Search for the cell housing the specified text and yield its [X, Y] center coordinate. 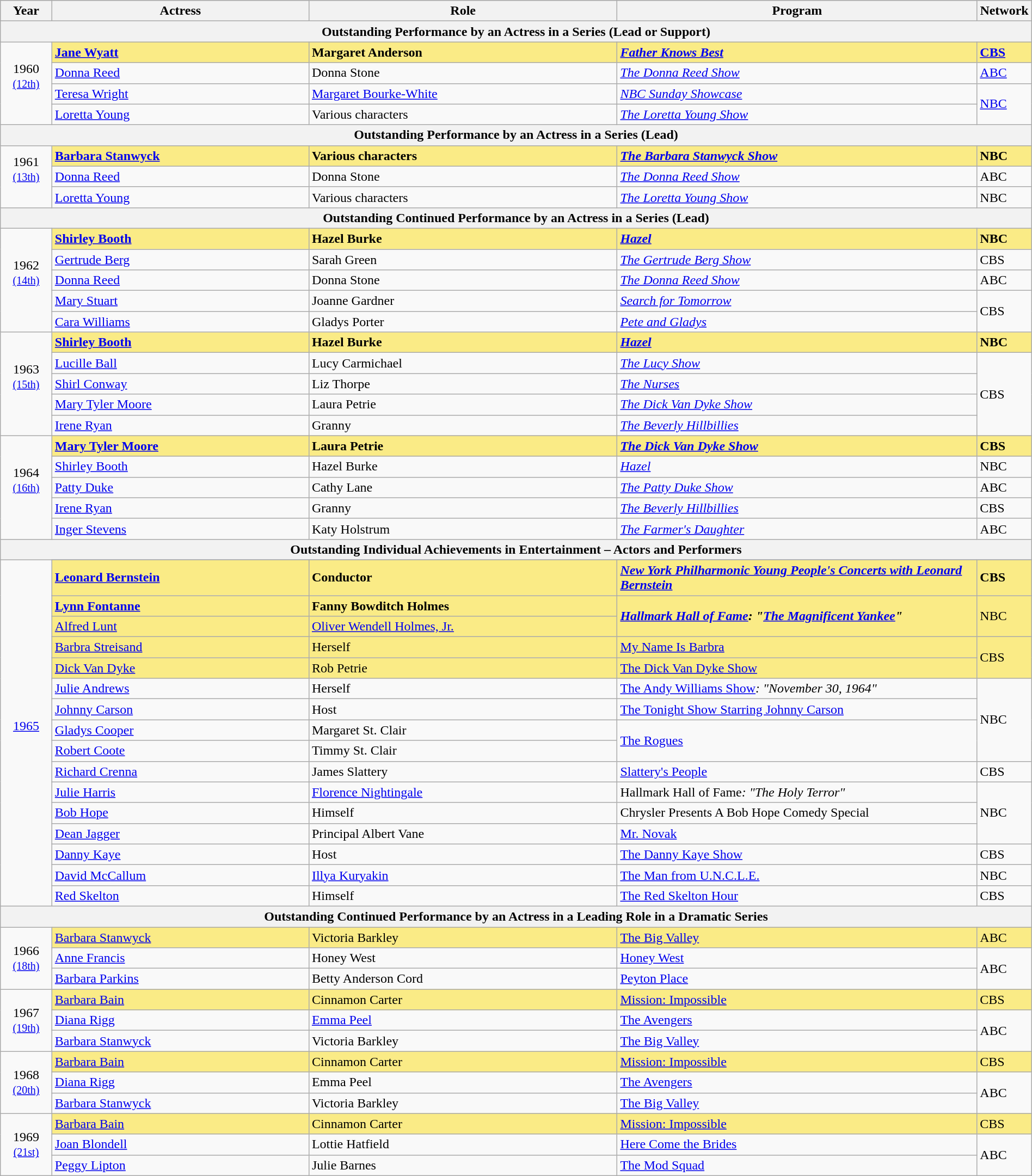
Johnny Carson [180, 709]
Network [1004, 11]
James Slattery [463, 771]
Margaret Bourke-White [463, 94]
Margaret Anderson [463, 52]
The Tonight Show Starring Johnny Carson [797, 709]
The Man from U.N.C.L.E. [797, 875]
Outstanding Performance by an Actress in a Series (Lead or Support) [516, 32]
Jane Wyatt [180, 52]
Robert Coote [180, 751]
Dick Van Dyke [180, 668]
My Name Is Barbra [797, 647]
1963(15th) [26, 384]
Pete and Gladys [797, 322]
1964(16th) [26, 487]
Betty Anderson Cord [463, 979]
Oliver Wendell Holmes, Jr. [463, 627]
The Lucy Show [797, 363]
Julie Barnes [463, 1165]
Gladys Porter [463, 322]
Peggy Lipton [180, 1165]
Gladys Cooper [180, 730]
Richard Crenna [180, 771]
Illya Kuryakin [463, 875]
Cathy Lane [463, 487]
Search for Tomorrow [797, 301]
Outstanding Continued Performance by an Actress in a Series (Lead) [516, 218]
1962(14th) [26, 280]
Fanny Bowditch Holmes [463, 606]
1966(18th) [26, 958]
Rob Petrie [463, 668]
1968(20th) [26, 1082]
Julie Andrews [180, 689]
Chrysler Presents A Bob Hope Comedy Special [797, 813]
Anne Francis [180, 958]
1961(13th) [26, 176]
1967(19th) [26, 1020]
Sarah Green [463, 260]
Liz Thorpe [463, 384]
Lucille Ball [180, 363]
Program [797, 11]
Lucy Carmichael [463, 363]
Principal Albert Vane [463, 834]
Outstanding Performance by an Actress in a Series (Lead) [516, 135]
Joan Blondell [180, 1144]
1965 [26, 733]
The Rogues [797, 740]
Patty Duke [180, 487]
Gertrude Berg [180, 260]
Hallmark Hall of Fame: "The Magnificent Yankee" [797, 616]
The Danny Kaye Show [797, 854]
1969(21st) [26, 1144]
Leonard Bernstein [180, 577]
The Barbara Stanwyck Show [797, 156]
Teresa Wright [180, 94]
Mary Stuart [180, 301]
Margaret St. Clair [463, 730]
Timmy St. Clair [463, 751]
Outstanding Continued Performance by an Actress in a Leading Role in a Dramatic Series [516, 916]
Alfred Lunt [180, 627]
Lottie Hatfield [463, 1144]
Katy Holstrum [463, 529]
Julie Harris [180, 792]
David McCallum [180, 875]
Danny Kaye [180, 854]
Barbra Streisand [180, 647]
The Andy Williams Show: "November 30, 1964" [797, 689]
Actress [180, 11]
Lynn Fontanne [180, 606]
Role [463, 11]
Slattery's People [797, 771]
The Nurses [797, 384]
Outstanding Individual Achievements in Entertainment – Actors and Performers [516, 549]
Florence Nightingale [463, 792]
Conductor [463, 577]
The Patty Duke Show [797, 487]
The Mod Squad [797, 1165]
NBC Sunday Showcase [797, 94]
Here Come the Brides [797, 1144]
Inger Stevens [180, 529]
Barbara Parkins [180, 979]
Cara Williams [180, 322]
Father Knows Best [797, 52]
Hallmark Hall of Fame: "The Holy Terror" [797, 792]
Bob Hope [180, 813]
Year [26, 11]
Dean Jagger [180, 834]
Joanne Gardner [463, 301]
Peyton Place [797, 979]
The Gertrude Berg Show [797, 260]
New York Philharmonic Young People's Concerts with Leonard Bernstein [797, 577]
The Red Skelton Hour [797, 896]
Mr. Novak [797, 834]
1960(12th) [26, 83]
Shirl Conway [180, 384]
Red Skelton [180, 896]
The Farmer's Daughter [797, 529]
